Extract the [X, Y] coordinate from the center of the cell holding the provided text.  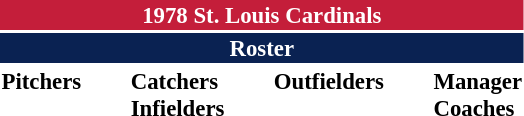
Roster [262, 48]
1978 St. Louis Cardinals [262, 15]
